Pinpoint the cell where the given text exists, returning its (X, Y) midpoint coordinate. 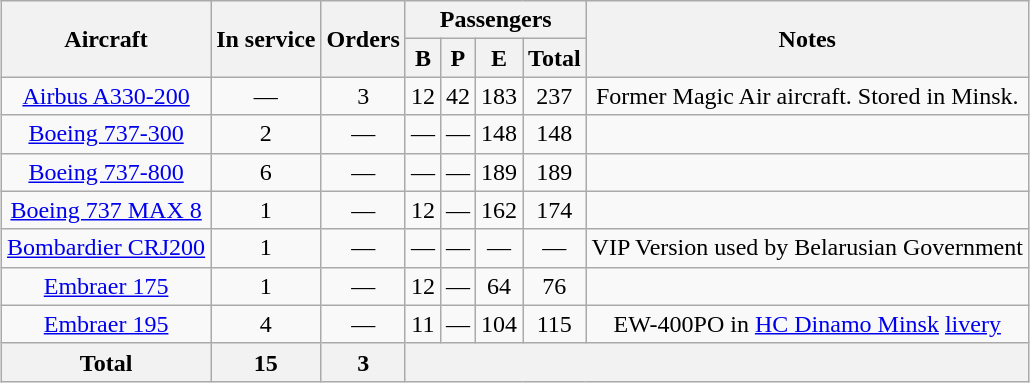
Boeing 737 MAX 8 (106, 210)
E (498, 58)
VIP Version used by Belarusian Government (807, 248)
162 (498, 210)
Airbus A330-200 (106, 96)
Bombardier CRJ200 (106, 248)
Embraer 195 (106, 324)
42 (458, 96)
Orders (363, 39)
237 (555, 96)
Notes (807, 39)
6 (266, 172)
Embraer 175 (106, 286)
In service (266, 39)
15 (266, 362)
Aircraft (106, 39)
104 (498, 324)
Boeing 737-300 (106, 134)
Boeing 737-800 (106, 172)
P (458, 58)
183 (498, 96)
64 (498, 286)
11 (422, 324)
115 (555, 324)
76 (555, 286)
Passengers (496, 20)
EW-400PO in HC Dinamo Minsk livery (807, 324)
2 (266, 134)
B (422, 58)
4 (266, 324)
Former Magic Air aircraft. Stored in Minsk. (807, 96)
174 (555, 210)
